Output the (X, Y) coordinate of the center of the cell containing the given text.  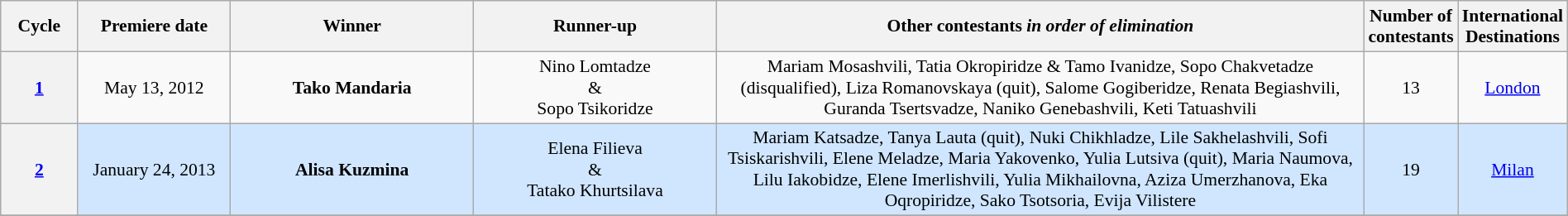
Elena Filieva&Tatako Khurtsilava (595, 170)
Milan (1513, 170)
Nino Lomtadze&Sopo Tsikoridze (595, 88)
Number of contestants (1411, 26)
Cycle (40, 26)
Other contestants in order of elimination (1040, 26)
January 24, 2013 (154, 170)
Premiere date (154, 26)
1 (40, 88)
Winner (352, 26)
19 (1411, 170)
Tako Mandaria (352, 88)
13 (1411, 88)
2 (40, 170)
International Destinations (1513, 26)
Alisa Kuzmina (352, 170)
Runner-up (595, 26)
May 13, 2012 (154, 88)
London (1513, 88)
